For the text-containing cell, return its midpoint in (x, y) coordinate format. 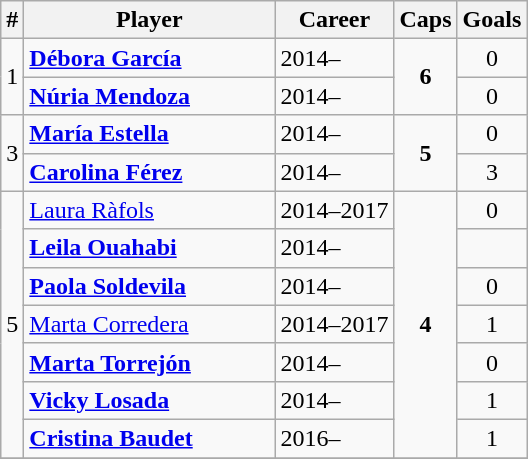
4 (426, 324)
Núria Mendoza (150, 96)
Paola Soldevila (150, 286)
Vicky Losada (150, 400)
Caps (426, 20)
6 (426, 77)
Leila Ouahabi (150, 248)
María Estella (150, 134)
Career (334, 20)
Débora García (150, 58)
2016– (334, 438)
Laura Ràfols (150, 210)
Marta Corredera (150, 324)
Goals (492, 20)
Player (150, 20)
Marta Torrejón (150, 362)
Cristina Baudet (150, 438)
Carolina Férez (150, 172)
# (12, 20)
